Determine the [x, y] coordinate at the center of the cell enclosing the given text.  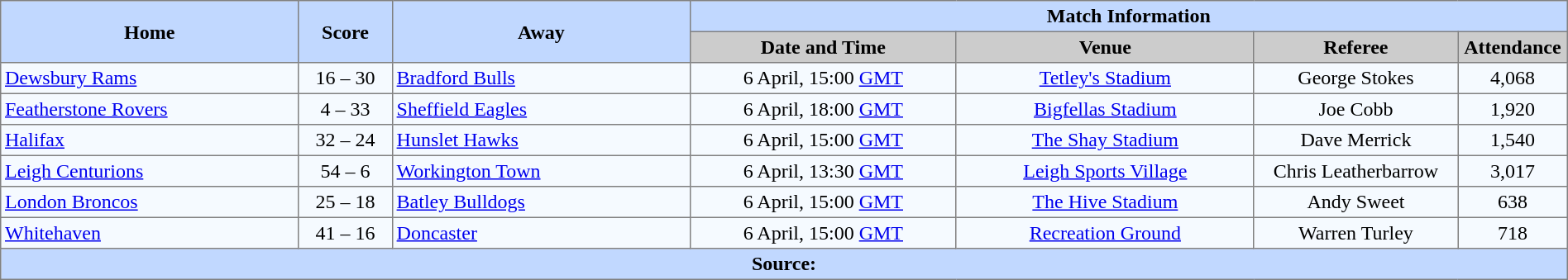
638 [1513, 202]
Attendance [1513, 47]
32 – 24 [346, 140]
25 – 18 [346, 202]
Match Information [1128, 17]
Featherstone Rovers [150, 109]
6 April, 13:30 GMT [823, 171]
Whitehaven [150, 233]
Joe Cobb [1355, 109]
54 – 6 [346, 171]
Date and Time [823, 47]
Bradford Bulls [541, 78]
Workington Town [541, 171]
London Broncos [150, 202]
Recreation Ground [1105, 233]
Batley Bulldogs [541, 202]
Score [346, 31]
16 – 30 [346, 78]
Home [150, 31]
Dewsbury Rams [150, 78]
George Stokes [1355, 78]
Leigh Sports Village [1105, 171]
1,920 [1513, 109]
Halifax [150, 140]
41 – 16 [346, 233]
The Shay Stadium [1105, 140]
4,068 [1513, 78]
1,540 [1513, 140]
Andy Sweet [1355, 202]
6 April, 18:00 GMT [823, 109]
Leigh Centurions [150, 171]
Tetley's Stadium [1105, 78]
Bigfellas Stadium [1105, 109]
Sheffield Eagles [541, 109]
Hunslet Hawks [541, 140]
Venue [1105, 47]
The Hive Stadium [1105, 202]
Dave Merrick [1355, 140]
718 [1513, 233]
Referee [1355, 47]
Warren Turley [1355, 233]
Doncaster [541, 233]
Away [541, 31]
Source: [784, 264]
Chris Leatherbarrow [1355, 171]
4 – 33 [346, 109]
3,017 [1513, 171]
